From the cell containing the given text, extract its center point as (x, y) coordinate. 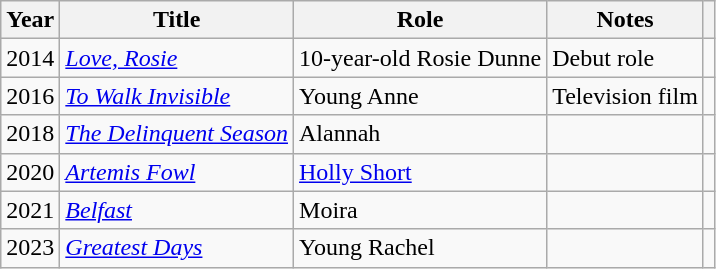
2023 (30, 248)
Holly Short (420, 172)
Notes (626, 20)
2021 (30, 210)
Role (420, 20)
Title (177, 20)
Artemis Fowl (177, 172)
2014 (30, 58)
Young Anne (420, 96)
The Delinquent Season (177, 134)
10-year-old Rosie Dunne (420, 58)
Belfast (177, 210)
Greatest Days (177, 248)
Young Rachel (420, 248)
To Walk Invisible (177, 96)
Year (30, 20)
2020 (30, 172)
Moira (420, 210)
2018 (30, 134)
Debut role (626, 58)
Alannah (420, 134)
2016 (30, 96)
Love, Rosie (177, 58)
Television film (626, 96)
